Scan for the cell matching the given text and deliver its [X, Y] coordinate at center. 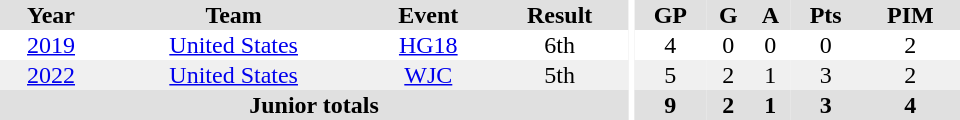
GP [670, 15]
2019 [51, 45]
6th [560, 45]
Result [560, 15]
Year [51, 15]
Event [428, 15]
HG18 [428, 45]
5 [670, 75]
PIM [910, 15]
2022 [51, 75]
WJC [428, 75]
Team [234, 15]
9 [670, 105]
G [728, 15]
Junior totals [314, 105]
5th [560, 75]
Pts [826, 15]
A [770, 15]
